From the cell containing the given text, extract its center point as (x, y) coordinate. 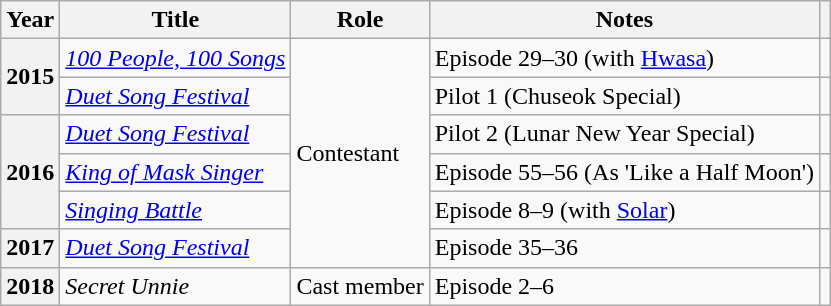
2015 (30, 77)
Contestant (360, 153)
Cast member (360, 286)
2016 (30, 172)
Pilot 2 (Lunar New Year Special) (624, 134)
Episode 8–9 (with Solar) (624, 210)
2018 (30, 286)
Singing Battle (176, 210)
Episode 35–36 (624, 248)
2017 (30, 248)
Episode 55–56 (As 'Like a Half Moon') (624, 172)
Secret Unnie (176, 286)
100 People, 100 Songs (176, 58)
Episode 29–30 (with Hwasa) (624, 58)
Episode 2–6 (624, 286)
Title (176, 20)
King of Mask Singer (176, 172)
Year (30, 20)
Pilot 1 (Chuseok Special) (624, 96)
Notes (624, 20)
Role (360, 20)
